Output the (x, y) coordinate of the center of the cell containing the given text.  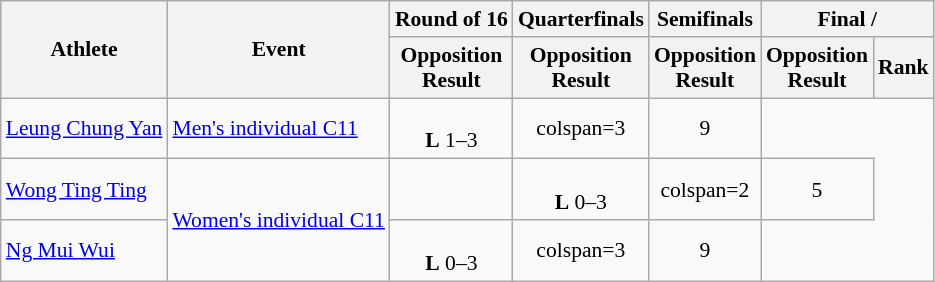
Women's individual C11 (278, 220)
Athlete (84, 50)
Semifinals (705, 19)
L 1–3 (452, 128)
5 (817, 190)
Men's individual C11 (278, 128)
Ng Mui Wui (84, 250)
Final / (848, 19)
Leung Chung Yan (84, 128)
colspan=2 (705, 190)
Rank (904, 68)
Wong Ting Ting (84, 190)
Round of 16 (452, 19)
Event (278, 50)
Quarterfinals (581, 19)
